For the text-containing cell, return its midpoint in [X, Y] coordinate format. 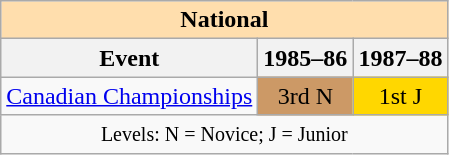
1985–86 [306, 58]
National [224, 20]
1st J [400, 96]
1987–88 [400, 58]
Event [130, 58]
Levels: N = Novice; J = Junior [224, 134]
Canadian Championships [130, 96]
3rd N [306, 96]
